Scan for the cell matching the given text and deliver its [X, Y] coordinate at center. 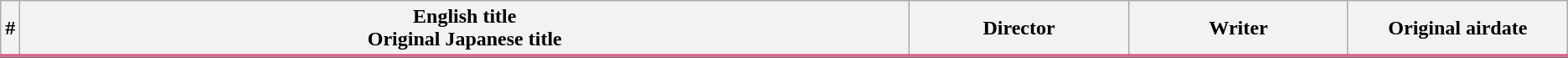
Original airdate [1457, 29]
# [10, 29]
Writer [1239, 29]
Director [1019, 29]
English title Original Japanese title [465, 29]
